Pinpoint the cell where the given text exists, returning its (X, Y) midpoint coordinate. 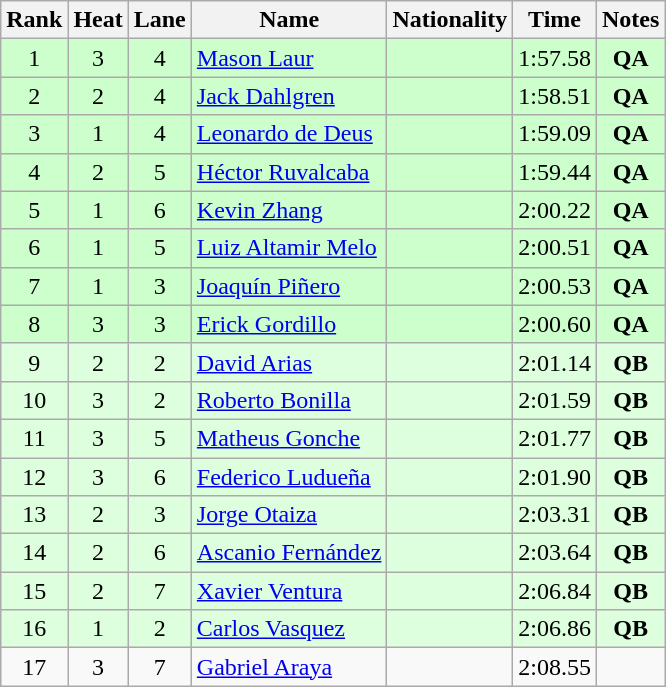
9 (34, 362)
2:01.90 (555, 477)
1:59.09 (555, 134)
2:08.55 (555, 667)
Kevin Zhang (289, 210)
17 (34, 667)
Héctor Ruvalcaba (289, 172)
2:00.51 (555, 248)
Lane (160, 20)
2:03.31 (555, 515)
2:01.59 (555, 400)
Matheus Gonche (289, 438)
Rank (34, 20)
Luiz Altamir Melo (289, 248)
Jorge Otaiza (289, 515)
13 (34, 515)
Federico Ludueña (289, 477)
Heat (98, 20)
Gabriel Araya (289, 667)
2:06.84 (555, 591)
1:57.58 (555, 58)
Mason Laur (289, 58)
11 (34, 438)
Notes (630, 20)
Ascanio Fernández (289, 553)
2:00.22 (555, 210)
Jack Dahlgren (289, 96)
2:01.77 (555, 438)
Time (555, 20)
Xavier Ventura (289, 591)
2:06.86 (555, 629)
Leonardo de Deus (289, 134)
2:00.60 (555, 324)
1:59.44 (555, 172)
2:03.64 (555, 553)
1:58.51 (555, 96)
Name (289, 20)
Nationality (450, 20)
Joaquín Piñero (289, 286)
Erick Gordillo (289, 324)
8 (34, 324)
Roberto Bonilla (289, 400)
2:01.14 (555, 362)
10 (34, 400)
David Arias (289, 362)
15 (34, 591)
Carlos Vasquez (289, 629)
14 (34, 553)
2:00.53 (555, 286)
16 (34, 629)
12 (34, 477)
